Detect which cell encompasses the target text, then output its [x, y] center coordinate. 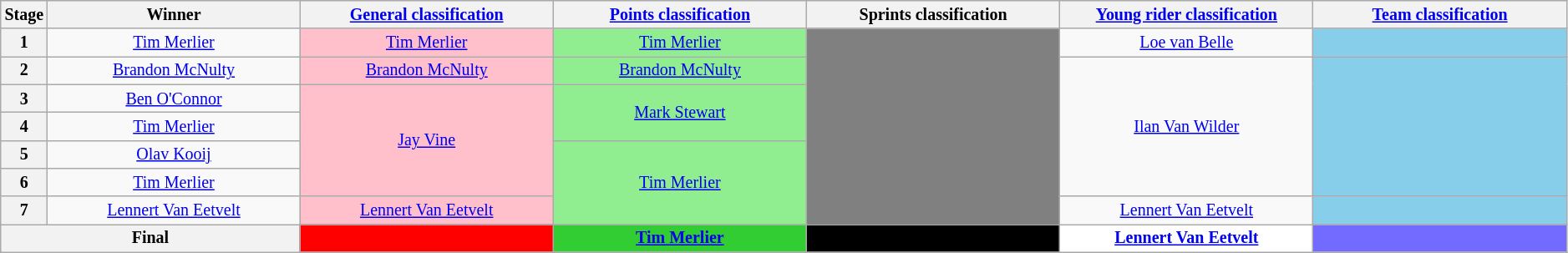
Team classification [1440, 15]
3 [24, 99]
Olav Kooij [174, 154]
6 [24, 182]
5 [24, 154]
Ben O'Connor [174, 99]
4 [24, 127]
Stage [24, 15]
General classification [426, 15]
Ilan Van Wilder [1186, 127]
Young rider classification [1186, 15]
Loe van Belle [1186, 43]
Final [150, 239]
Jay Vine [426, 140]
Points classification [680, 15]
2 [24, 70]
7 [24, 210]
Winner [174, 15]
Mark Stewart [680, 112]
1 [24, 43]
Sprints classification [934, 15]
